Return (X, Y) of the center of cell containing provided text 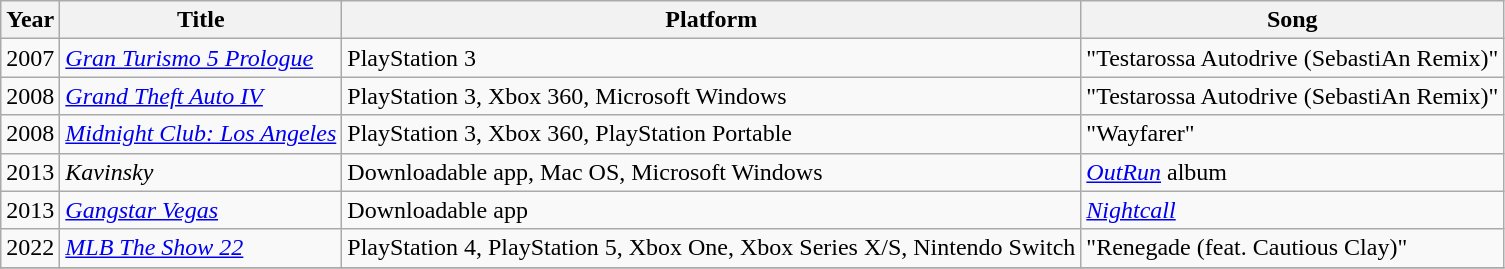
OutRun album (1292, 172)
Downloadable app (712, 210)
"Renegade (feat. Cautious Clay)" (1292, 248)
PlayStation 4, PlayStation 5, Xbox One, Xbox Series X/S, Nintendo Switch (712, 248)
2007 (30, 58)
PlayStation 3, Xbox 360, PlayStation Portable (712, 134)
Downloadable app, Mac OS, Microsoft Windows (712, 172)
Nightcall (1292, 210)
Midnight Club: Los Angeles (201, 134)
Year (30, 20)
Grand Theft Auto IV (201, 96)
2022 (30, 248)
PlayStation 3 (712, 58)
Platform (712, 20)
Gran Turismo 5 Prologue (201, 58)
"Wayfarer" (1292, 134)
PlayStation 3, Xbox 360, Microsoft Windows (712, 96)
Title (201, 20)
Kavinsky (201, 172)
Song (1292, 20)
Gangstar Vegas (201, 210)
MLB The Show 22 (201, 248)
